Identify which cell holds the provided text, then report its (x, y) central coordinate. 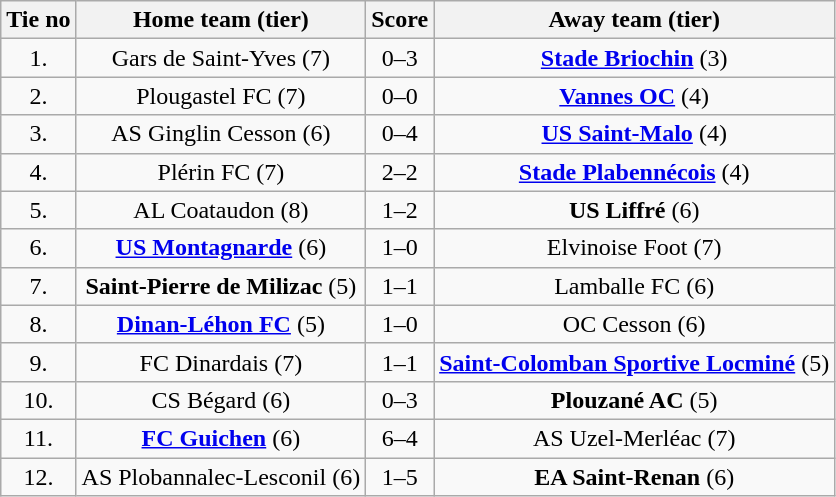
4. (38, 172)
Stade Briochin (3) (634, 58)
US Liffré (6) (634, 210)
Vannes OC (4) (634, 96)
Lamballe FC (6) (634, 286)
Plougastel FC (7) (221, 96)
OC Cesson (6) (634, 324)
10. (38, 400)
AL Coataudon (8) (221, 210)
0–0 (400, 96)
AS Ginglin Cesson (6) (221, 134)
FC Guichen (6) (221, 438)
1–2 (400, 210)
11. (38, 438)
6–4 (400, 438)
Plérin FC (7) (221, 172)
9. (38, 362)
Home team (tier) (221, 20)
Saint-Colomban Sportive Locminé (5) (634, 362)
Score (400, 20)
Plouzané AC (5) (634, 400)
8. (38, 324)
Saint-Pierre de Milizac (5) (221, 286)
2. (38, 96)
12. (38, 477)
AS Uzel-Merléac (7) (634, 438)
1–5 (400, 477)
Gars de Saint-Yves (7) (221, 58)
1. (38, 58)
EA Saint-Renan (6) (634, 477)
6. (38, 248)
US Montagnarde (6) (221, 248)
CS Bégard (6) (221, 400)
Stade Plabennécois (4) (634, 172)
3. (38, 134)
5. (38, 210)
2–2 (400, 172)
Dinan-Léhon FC (5) (221, 324)
Tie no (38, 20)
US Saint-Malo (4) (634, 134)
FC Dinardais (7) (221, 362)
7. (38, 286)
Away team (tier) (634, 20)
0–4 (400, 134)
Elvinoise Foot (7) (634, 248)
AS Plobannalec-Lesconil (6) (221, 477)
